Return (X, Y) of the center of cell containing provided text 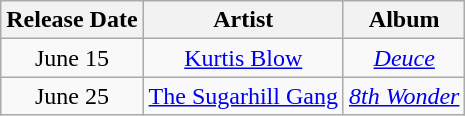
Album (404, 20)
The Sugarhill Gang (243, 96)
Deuce (404, 58)
June 25 (72, 96)
8th Wonder (404, 96)
Kurtis Blow (243, 58)
June 15 (72, 58)
Release Date (72, 20)
Artist (243, 20)
